From the cell containing the given text, extract its center point as [x, y] coordinate. 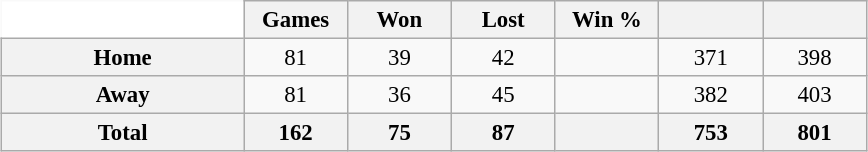
Home [123, 57]
403 [815, 95]
Games [296, 20]
162 [296, 133]
Away [123, 95]
801 [815, 133]
39 [399, 57]
382 [711, 95]
Total [123, 133]
Lost [503, 20]
753 [711, 133]
75 [399, 133]
398 [815, 57]
Win % [607, 20]
45 [503, 95]
371 [711, 57]
42 [503, 57]
Won [399, 20]
87 [503, 133]
36 [399, 95]
